Scan for the cell matching the given text and deliver its (x, y) coordinate at center. 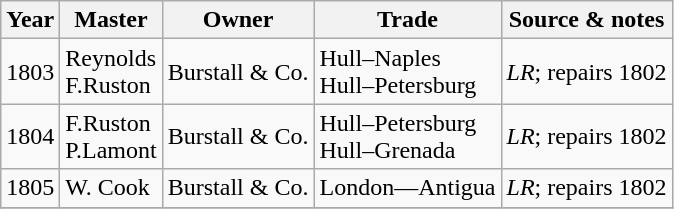
1805 (30, 188)
Owner (238, 20)
Hull–NaplesHull–Petersburg (408, 72)
Hull–PetersburgHull–Grenada (408, 136)
ReynoldsF.Ruston (111, 72)
Master (111, 20)
1803 (30, 72)
F.RustonP.Lamont (111, 136)
Year (30, 20)
Source & notes (586, 20)
London—Antigua (408, 188)
1804 (30, 136)
W. Cook (111, 188)
Trade (408, 20)
